Detect which cell encompasses the target text, then output its (X, Y) center coordinate. 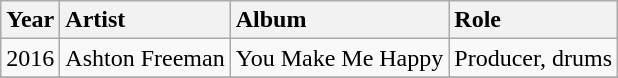
You Make Me Happy (340, 58)
Artist (145, 20)
Year (30, 20)
2016 (30, 58)
Producer, drums (534, 58)
Role (534, 20)
Ashton Freeman (145, 58)
Album (340, 20)
